Extract the (x, y) coordinate from the center of the cell holding the provided text.  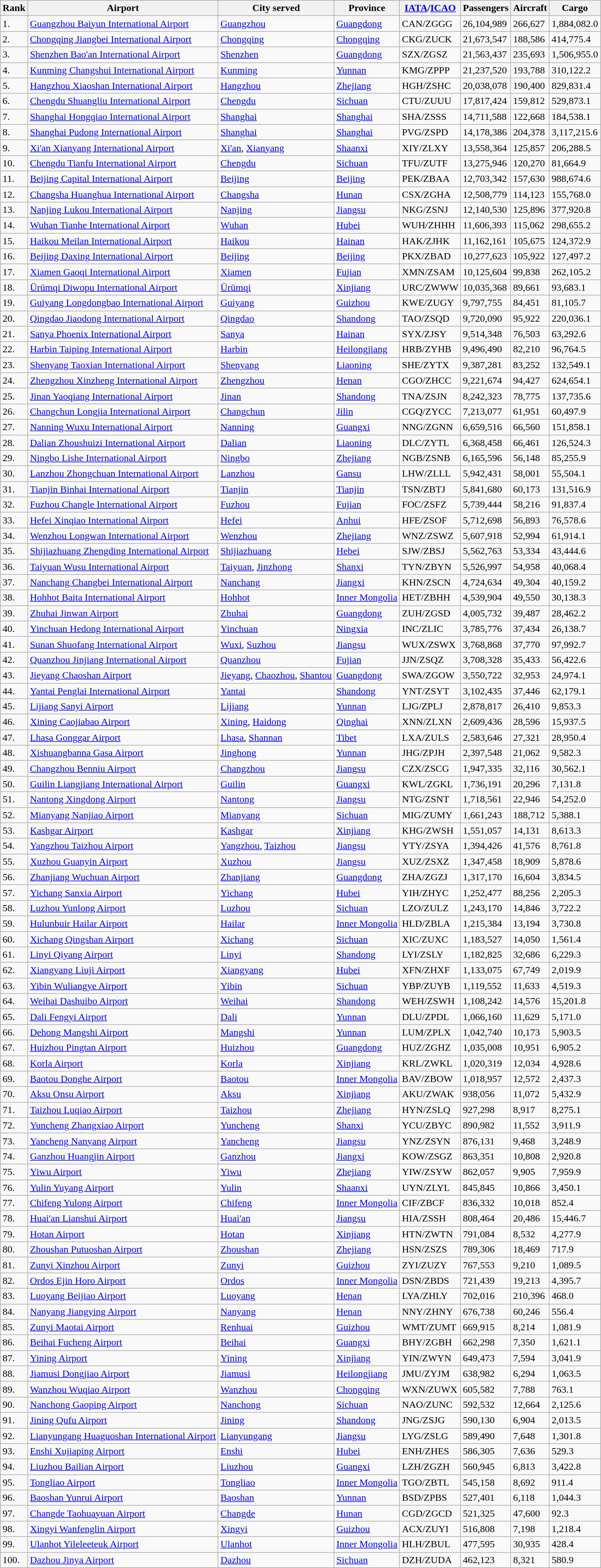
115,062 (531, 225)
Zhengzhou Xinzheng International Airport (123, 380)
Hangzhou Xiaoshan International Airport (123, 86)
Tianjin Binhai International Airport (123, 489)
15,446.7 (575, 1219)
Hefei (276, 520)
Xuzhou Guanyin Airport (123, 861)
157,630 (531, 179)
1,108,242 (486, 1001)
83. (14, 1296)
CGQ/ZYCC (430, 411)
HIA/ZSSH (430, 1219)
9,582.3 (575, 753)
JHG/ZPJH (430, 753)
56,893 (531, 520)
8,692 (531, 1482)
49,304 (531, 582)
Xichang (276, 939)
190,400 (531, 86)
911.4 (575, 1482)
Dalian (276, 442)
JMU/ZYJM (430, 1374)
56,422.6 (575, 660)
Zunyi (276, 1265)
Qingdao Jiaodong International Airport (123, 318)
Rank (14, 8)
Hotan Airport (123, 1234)
TSN/ZBTJ (430, 489)
Lianyungang Huaguoshan International Airport (123, 1435)
10,866 (531, 1188)
XFN/ZHXF (430, 970)
Yulin (276, 1188)
71. (14, 1110)
12,572 (531, 1079)
516,808 (486, 1529)
125,896 (531, 210)
3,730.8 (575, 923)
Xi'an, Xianyang (276, 148)
11,072 (531, 1094)
1,243,170 (486, 908)
Airport (123, 8)
Lhasa, Shannan (276, 738)
60,497.9 (575, 411)
YBP/ZUYB (430, 986)
Yinchuan Hedong International Airport (123, 629)
Jilin (367, 411)
159,812 (531, 101)
NKG/ZSNJ (430, 210)
41. (14, 644)
Baotou (276, 1079)
Xining, Haidong (276, 722)
WUX/ZSWX (430, 644)
XIY/ZLXY (430, 148)
Hotan (276, 1234)
53. (14, 830)
LUM/ZPLX (430, 1032)
53,334 (531, 551)
125,857 (531, 148)
Xichang Qingshan Airport (123, 939)
4. (14, 70)
Nanchong (276, 1405)
5,739,444 (486, 505)
Yining (276, 1358)
YIN/ZWYN (430, 1358)
NAO/ZUNC (430, 1405)
NTG/ZSNT (430, 799)
1,182,825 (486, 955)
DLU/ZPDL (430, 1017)
3. (14, 55)
LYI/ZSLY (430, 955)
KOW/ZSGZ (430, 1156)
40,159.2 (575, 582)
55. (14, 861)
6,813 (531, 1467)
2,920.8 (575, 1156)
9. (14, 148)
Jining (276, 1420)
Baoshan Yunrui Airport (123, 1498)
60. (14, 939)
NNG/ZGNN (430, 427)
4,928.6 (575, 1063)
Kashgar Airport (123, 830)
51. (14, 799)
Harbin (276, 349)
13,194 (531, 923)
5,942,431 (486, 474)
39,487 (531, 613)
Wanzhou (276, 1389)
5,171.0 (575, 1017)
Jiamusi (276, 1374)
Zhuhai (276, 613)
649,473 (486, 1358)
11,606,393 (486, 225)
31. (14, 489)
91,837.4 (575, 505)
3,450.1 (575, 1188)
Yiwu (276, 1172)
6,659,516 (486, 427)
89. (14, 1389)
Ulanhot Yileleeteuk Airport (123, 1544)
82,210 (531, 349)
3,834.5 (575, 877)
702,016 (486, 1296)
11,552 (531, 1125)
3,248.9 (575, 1141)
96. (14, 1498)
545,158 (486, 1482)
BHY/ZGBH (430, 1343)
97. (14, 1513)
1,218.4 (575, 1529)
Fuzhou Changle International Airport (123, 505)
Lanzhou Zhongchuan International Airport (123, 474)
592,532 (486, 1405)
155,768.0 (575, 194)
97,992.7 (575, 644)
64. (14, 1001)
Hulunbuir Hailar Airport (123, 923)
Yinchuan (276, 629)
1,063.5 (575, 1374)
Chongqing Jiangbei International Airport (123, 39)
Jinan (276, 396)
HAK/ZJHK (430, 241)
1,661,243 (486, 815)
12,034 (531, 1063)
KHN/ZSCN (430, 582)
25. (14, 396)
105,922 (531, 256)
LZH/ZGZH (430, 1467)
CGO/ZHCC (430, 380)
676,738 (486, 1312)
1,394,426 (486, 846)
462,123 (486, 1560)
WXN/ZUWX (430, 1389)
Nanjing Lukou International Airport (123, 210)
266,627 (531, 24)
52,994 (531, 536)
Shenzhen (276, 55)
Huizhou Pingtan Airport (123, 1048)
1,551,057 (486, 830)
WEH/ZSWH (430, 1001)
589,490 (486, 1435)
Hohhot Baita International Airport (123, 598)
188,586 (531, 39)
Korla (276, 1063)
14,576 (531, 1001)
Yining Airport (123, 1358)
10. (14, 163)
9,905 (531, 1172)
Guiyang Longdongbao International Airport (123, 303)
Yangzhou Taizhou Airport (123, 846)
1,317,170 (486, 877)
KRL/ZWKL (430, 1063)
Xiangyang (276, 970)
Ulanhot (276, 1544)
Nanjing (276, 210)
717.9 (575, 1250)
Nanyang (276, 1312)
Xuzhou (276, 861)
21,237,520 (486, 70)
Jining Qufu Airport (123, 1420)
78. (14, 1219)
SHE/ZYTX (430, 365)
15,201.8 (575, 1001)
6,229.3 (575, 955)
YNZ/ZSYN (430, 1141)
Ürümqi Diwopu International Airport (123, 287)
Ganzhou (276, 1156)
7,131.8 (575, 784)
95. (14, 1482)
193,788 (531, 70)
CSX/ZGHA (430, 194)
92. (14, 1435)
Haikou Meilan International Airport (123, 241)
8,214 (531, 1327)
5,841,680 (486, 489)
10,808 (531, 1156)
5,562,763 (486, 551)
Weihai (276, 1001)
83,252 (531, 365)
56. (14, 877)
9,514,348 (486, 334)
6. (14, 101)
15,937.5 (575, 722)
669,915 (486, 1327)
73. (14, 1141)
79. (14, 1234)
2,397,548 (486, 753)
Aksu (276, 1094)
Beihai (276, 1343)
876,131 (486, 1141)
37. (14, 582)
21,673,547 (486, 39)
Qinghai (367, 722)
988,674.6 (575, 179)
6,904 (531, 1420)
Xingyi (276, 1529)
Wanzhou Wuqiao Airport (123, 1389)
Changchun (276, 411)
Shijiazhuang (276, 551)
WMT/ZUMT (430, 1327)
Mangshi (276, 1032)
16. (14, 256)
14,711,588 (486, 117)
54. (14, 846)
Chengdu Tianfu International Airport (123, 163)
UYN/ZLYL (430, 1188)
LZO/ZULZ (430, 908)
3,768,868 (486, 644)
845,845 (486, 1188)
37,770 (531, 644)
Chifeng (276, 1203)
Zhuhai Jinwan Airport (123, 613)
8,613.3 (575, 830)
AKU/ZWAK (430, 1094)
CKG/ZUCK (430, 39)
Hangzhou (276, 86)
13,558,364 (486, 148)
468.0 (575, 1296)
5,607,918 (486, 536)
SWA/ZGOW (430, 675)
Lanzhou (276, 474)
Sanya Phoenix International Airport (123, 334)
Jinan Yaoqiang International Airport (123, 396)
78,775 (531, 396)
122,668 (531, 117)
32,953 (531, 675)
54,958 (531, 567)
45. (14, 707)
527,401 (486, 1498)
7,959.9 (575, 1172)
3,550,722 (486, 675)
15. (14, 241)
Jinghong (276, 753)
Harbin Taiping International Airport (123, 349)
ZHA/ZGZJ (430, 877)
59. (14, 923)
30. (14, 474)
Yangzhou, Taizhou (276, 846)
638,982 (486, 1374)
NNY/ZHNY (430, 1312)
5,388.1 (575, 815)
CIF/ZBCF (430, 1203)
18,909 (531, 861)
Kashgar (276, 830)
Linyi (276, 955)
105,675 (531, 241)
WUH/ZHHH (430, 225)
Huai'an Lianshui Airport (123, 1219)
XIC/ZUXC (430, 939)
32. (14, 505)
Yuncheng Zhangxiao Airport (123, 1125)
58,216 (531, 505)
Linyi Qiyang Airport (123, 955)
61,914.1 (575, 536)
Nanyang Jiangying Airport (123, 1312)
URC/ZWWW (430, 287)
66,560 (531, 427)
Dazhou (276, 1560)
Enshi (276, 1451)
Guangzhou (276, 24)
LYA/ZHLY (430, 1296)
49,550 (531, 598)
4,005,732 (486, 613)
414,775.4 (575, 39)
4,519.3 (575, 986)
TAO/ZSQD (430, 318)
151,858.1 (575, 427)
JJN/ZSQZ (430, 660)
9,387,281 (486, 365)
JNG/ZSJG (430, 1420)
927,298 (486, 1110)
Xiangyang Liuji Airport (123, 970)
32,686 (531, 955)
85. (14, 1327)
767,553 (486, 1265)
12,664 (531, 1405)
ENH/ZHES (430, 1451)
126,524.3 (575, 442)
8,532 (531, 1234)
Taizhou (276, 1110)
3,422.8 (575, 1467)
CGD/ZGCD (430, 1513)
26,410 (531, 707)
7,350 (531, 1343)
8,761.8 (575, 846)
HTN/ZWTN (430, 1234)
10,018 (531, 1203)
67,749 (531, 970)
5,712,698 (486, 520)
Sunan Shuofang International Airport (123, 644)
IATA/ICAO (430, 8)
Changzhou Benniu Airport (123, 769)
Nanning Wuxu International Airport (123, 427)
Lianyungang (276, 1435)
28,596 (531, 722)
1,718,561 (486, 799)
2,609,436 (486, 722)
ACX/ZUYI (430, 1529)
Changde Taohuayuan Airport (123, 1513)
Yiwu Airport (123, 1172)
Dalian Zhoushuizi International Airport (123, 442)
18,469 (531, 1250)
Baoshan (276, 1498)
10,035,368 (486, 287)
BAV/ZBOW (430, 1079)
Nantong Xingdong Airport (123, 799)
TFU/ZUTF (430, 163)
1,621.1 (575, 1343)
93,683.1 (575, 287)
Jiamusi Dongjiao Airport (123, 1374)
10,173 (531, 1032)
88,256 (531, 892)
Liuzhou Bailian Airport (123, 1467)
LYG/ZSLG (430, 1435)
1,347,458 (486, 861)
863,351 (486, 1156)
YTY/ZSYA (430, 846)
1,044.3 (575, 1498)
29. (14, 458)
72. (14, 1125)
LXA/ZULS (430, 738)
9,720,090 (486, 318)
7. (14, 117)
35. (14, 551)
11,162,161 (486, 241)
75. (14, 1172)
DLC/ZYTL (430, 442)
20. (14, 318)
9,853.3 (575, 707)
2,125.6 (575, 1405)
Kunming Changshui International Airport (123, 70)
184,538.1 (575, 117)
Baotou Donghe Airport (123, 1079)
10,125,604 (486, 272)
529,873.1 (575, 101)
2,013.5 (575, 1420)
Huizhou (276, 1048)
890,982 (486, 1125)
1,301.8 (575, 1435)
12. (14, 194)
8. (14, 132)
11,629 (531, 1017)
KWE/ZUGY (430, 303)
76,503 (531, 334)
Zhanjiang Wuchuan Airport (123, 877)
Nanchong Gaoping Airport (123, 1405)
Taizhou Luqiao Airport (123, 1110)
94. (14, 1467)
1,133,075 (486, 970)
52. (14, 815)
127,497.2 (575, 256)
852.4 (575, 1203)
114,123 (531, 194)
19. (14, 303)
7,213,077 (486, 411)
137,735.6 (575, 396)
68. (14, 1063)
HLD/ZBLA (430, 923)
Changde (276, 1513)
Nanning (276, 427)
SYX/ZJSY (430, 334)
81. (14, 1265)
81,105.7 (575, 303)
XNN/ZLXN (430, 722)
24. (14, 380)
586,305 (486, 1451)
9,210 (531, 1265)
Guiyang (276, 303)
Tongliao Airport (123, 1482)
11. (14, 179)
Passengers (486, 8)
35,433 (531, 660)
6,905.2 (575, 1048)
86. (14, 1343)
Dehong Mangshi Airport (123, 1032)
6,118 (531, 1498)
Nanchang Changbei International Airport (123, 582)
12,703,342 (486, 179)
MIG/ZUMY (430, 815)
14,178,386 (486, 132)
521,325 (486, 1513)
188,712 (531, 815)
204,378 (531, 132)
62. (14, 970)
Hefei Xinqiao International Airport (123, 520)
1,947,335 (486, 769)
Chengdu Shuangliu International Airport (123, 101)
Gansu (367, 474)
1,183,527 (486, 939)
Yantai (276, 691)
23. (14, 365)
Yibin Wuliangye Airport (123, 986)
Nanchang (276, 582)
Yantai Penglai International Airport (123, 691)
1,215,384 (486, 923)
8,242,323 (486, 396)
1,252,477 (486, 892)
66. (14, 1032)
262,105.2 (575, 272)
235,693 (531, 55)
67. (14, 1048)
5,432.9 (575, 1094)
Yulin Yuyang Airport (123, 1188)
TYN/ZBYN (430, 567)
58. (14, 908)
3,102,435 (486, 691)
27,321 (531, 738)
477,595 (486, 1544)
CAN/ZGGG (430, 24)
Yichang Sanxia Airport (123, 892)
Yibin (276, 986)
9,468 (531, 1141)
14,050 (531, 939)
310,122.2 (575, 70)
Tibet (367, 738)
41,576 (531, 846)
Xi'an Xianyang International Airport (123, 148)
44. (14, 691)
22. (14, 349)
Zhoushan (276, 1250)
ZYI/ZUZY (430, 1265)
7,198 (531, 1529)
605,582 (486, 1389)
4,395.7 (575, 1281)
Wuhan (276, 225)
12,508,779 (486, 194)
WNZ/ZSWZ (430, 536)
36. (14, 567)
Aircraft (531, 8)
66,461 (531, 442)
Changchun Longjia International Airport (123, 411)
14. (14, 225)
14,846 (531, 908)
55,504.1 (575, 474)
21. (14, 334)
Luoyang Beijiao Airport (123, 1296)
KHG/ZWSH (430, 830)
1,119,552 (486, 986)
1,884,082.0 (575, 24)
Luzhou (276, 908)
Changzhou (276, 769)
1,561.4 (575, 939)
LJG/ZPLJ (430, 707)
Shijiazhuang Zhengding International Airport (123, 551)
HLH/ZBUL (430, 1544)
48. (14, 753)
210,396 (531, 1296)
Ürümqi (276, 287)
28. (14, 442)
Shenyang (276, 365)
Guilin Liangjiang International Airport (123, 784)
27. (14, 427)
3,708,328 (486, 660)
6,368,458 (486, 442)
Wuhan Tianhe International Airport (123, 225)
120,270 (531, 163)
47. (14, 738)
3,785,776 (486, 629)
76,578.6 (575, 520)
40. (14, 629)
556.4 (575, 1312)
99,838 (531, 272)
PKX/ZBAD (430, 256)
Xingyi Wanfenglin Airport (123, 1529)
10,951 (531, 1048)
43,444.6 (575, 551)
Hebei (367, 551)
28,950.4 (575, 738)
22,946 (531, 799)
87. (14, 1358)
Hohhot (276, 598)
99. (14, 1544)
43. (14, 675)
4,277.9 (575, 1234)
YNT/ZSYT (430, 691)
560,945 (486, 1467)
65. (14, 1017)
3,722.2 (575, 908)
7,788 (531, 1389)
63. (14, 986)
FOC/ZSFZ (430, 505)
Fuzhou (276, 505)
Changsha Huanghua International Airport (123, 194)
8,275.1 (575, 1110)
Enshi Xujiaping Airport (123, 1451)
Weihai Dashuibo Airport (123, 1001)
662,298 (486, 1343)
7,648 (531, 1435)
60,246 (531, 1312)
1,042,740 (486, 1032)
SJW/ZBSJ (430, 551)
57. (14, 892)
2,205.3 (575, 892)
8,917 (531, 1110)
Ordos (276, 1281)
1,020,319 (486, 1063)
62,179.1 (575, 691)
Aksu Onsu Airport (123, 1094)
YIH/ZHYC (430, 892)
132,549.1 (575, 365)
28,462.2 (575, 613)
862,057 (486, 1172)
Renhuai (276, 1327)
CTU/ZUUU (430, 101)
1,506,955.0 (575, 55)
11,633 (531, 986)
HET/ZBHH (430, 598)
Lijiang Sanyi Airport (123, 707)
Mianyang Nanjiao Airport (123, 815)
20,486 (531, 1219)
Ordos Ejin Horo Airport (123, 1281)
76. (14, 1188)
Beihai Fucheng Airport (123, 1343)
HYN/ZSLQ (430, 1110)
Shenzhen Bao'an International Airport (123, 55)
Cargo (575, 8)
21,563,437 (486, 55)
DSN/ZBDS (430, 1281)
34. (14, 536)
Yancheng (276, 1141)
Taiyuan, Jinzhong (276, 567)
16,604 (531, 877)
8,321 (531, 1560)
XMN/ZSAM (430, 272)
Luoyang (276, 1296)
HSN/ZSZS (430, 1250)
Huai'an (276, 1219)
93. (14, 1451)
Lijiang (276, 707)
377,920.8 (575, 210)
26. (14, 411)
9,797,755 (486, 303)
58,001 (531, 474)
1,066,160 (486, 1017)
69. (14, 1079)
32,116 (531, 769)
Korla Airport (123, 1063)
428.4 (575, 1544)
5. (14, 86)
95,922 (531, 318)
5,526,997 (486, 567)
38. (14, 598)
938,056 (486, 1094)
ZUH/ZGSD (430, 613)
89,661 (531, 287)
Dali Fengyi Airport (123, 1017)
1,081.9 (575, 1327)
HRB/ZYHB (430, 349)
30,562.1 (575, 769)
LHW/ZLLL (430, 474)
50. (14, 784)
37,434 (531, 629)
XUZ/ZSXZ (430, 861)
40,068.4 (575, 567)
17,817,424 (486, 101)
Quanzhou (276, 660)
13. (14, 210)
92.3 (575, 1513)
Ningbo (276, 458)
Shenyang Taoxian International Airport (123, 365)
60,173 (531, 489)
12,140,530 (486, 210)
INC/ZLIC (430, 629)
Qingdao (276, 318)
77. (14, 1203)
TGO/ZBTL (430, 1482)
PVG/ZSPD (430, 132)
30,138.3 (575, 598)
Province (367, 8)
96,764.5 (575, 349)
91. (14, 1420)
Liuzhou (276, 1467)
Zhengzhou (276, 380)
Xiamen Gaoqi International Airport (123, 272)
70. (14, 1094)
Kunming (276, 70)
10,277,623 (486, 256)
131,516.9 (575, 489)
City served (276, 8)
49. (14, 769)
124,372.9 (575, 241)
Xiamen (276, 272)
21,062 (531, 753)
9,496,490 (486, 349)
Changsha (276, 194)
14,131 (531, 830)
Chifeng Yulong Airport (123, 1203)
Hailar (276, 923)
Mianyang (276, 815)
7,594 (531, 1358)
61,951 (531, 411)
Yancheng Nanyang Airport (123, 1141)
KWL/ZGKL (430, 784)
Beijing Daxing International Airport (123, 256)
220,036.1 (575, 318)
Haikou (276, 241)
13,275,946 (486, 163)
Anhui (367, 520)
Shanghai Pudong International Airport (123, 132)
47,600 (531, 1513)
SZX/ZGSZ (430, 55)
Zhoushan Putuoshan Airport (123, 1250)
HFE/ZSOF (430, 520)
Wenzhou (276, 536)
94,427 (531, 380)
Ningxia (367, 629)
4,539,904 (486, 598)
Jieyang Chaoshan Airport (123, 675)
37,446 (531, 691)
33. (14, 520)
Yuncheng (276, 1125)
54,252.0 (575, 799)
624,654.1 (575, 380)
BSD/ZPBS (430, 1498)
2. (14, 39)
7,636 (531, 1451)
2,583,646 (486, 738)
Zunyi Maotai Airport (123, 1327)
20,296 (531, 784)
Zhanjiang (276, 877)
YCU/ZBYC (430, 1125)
1,018,957 (486, 1079)
4,724,634 (486, 582)
6,294 (531, 1374)
Nantong (276, 799)
84. (14, 1312)
82. (14, 1281)
80. (14, 1250)
Guilin (276, 784)
61. (14, 955)
81,664.9 (575, 163)
Beijing Capital International Airport (123, 179)
791,084 (486, 1234)
590,130 (486, 1420)
20,038,078 (486, 86)
Luzhou Yunlong Airport (123, 908)
721,439 (486, 1281)
98. (14, 1529)
580.9 (575, 1560)
1,736,191 (486, 784)
Xishuangbanna Gasa Airport (123, 753)
3,041.9 (575, 1358)
Xining Caojiabao Airport (123, 722)
SHA/ZSSS (430, 117)
18. (14, 287)
42. (14, 660)
NGB/ZSNB (430, 458)
26,104,989 (486, 24)
1,035,008 (486, 1048)
39. (14, 613)
Quanzhou Jinjiang International Airport (123, 660)
2,437.3 (575, 1079)
Dali (276, 1017)
PEK/ZBAA (430, 179)
KMG/ZPPP (430, 70)
90. (14, 1405)
Ganzhou Huangjin Airport (123, 1156)
836,332 (486, 1203)
HUZ/ZGHZ (430, 1048)
Dazhou Jinya Airport (123, 1560)
5,878.6 (575, 861)
9,221,674 (486, 380)
Taiyuan Wusu International Airport (123, 567)
Lhasa Gonggar Airport (123, 738)
24,974.1 (575, 675)
789,306 (486, 1250)
6,165,596 (486, 458)
26,138.7 (575, 629)
529.3 (575, 1451)
298,655.2 (575, 225)
19,213 (531, 1281)
46. (14, 722)
HGH/ZSHC (430, 86)
30,935 (531, 1544)
84,451 (531, 303)
85,255.9 (575, 458)
763.1 (575, 1389)
Ningbo Lishe International Airport (123, 458)
17. (14, 272)
TNA/ZSJN (430, 396)
74. (14, 1156)
Guangzhou Baiyun International Airport (123, 24)
1. (14, 24)
2,878,817 (486, 707)
1,089.5 (575, 1265)
Tongliao (276, 1482)
63,292.6 (575, 334)
YIW/ZSYW (430, 1172)
CZX/ZSCG (430, 769)
DZH/ZUDA (430, 1560)
5,903.5 (575, 1032)
Wuxi, Suzhou (276, 644)
Jieyang, Chaozhou, Shantou (276, 675)
3,911.9 (575, 1125)
829,831.4 (575, 86)
2,019.9 (575, 970)
Zunyi Xinzhou Airport (123, 1265)
Shanghai Hongqiao International Airport (123, 117)
206,288.5 (575, 148)
88. (14, 1374)
Yichang (276, 892)
Wenzhou Longwan International Airport (123, 536)
3,117,215.6 (575, 132)
808,464 (486, 1219)
56,148 (531, 458)
Sanya (276, 334)
100. (14, 1560)
